Output the (X, Y) coordinate of the center of the cell containing the given text.  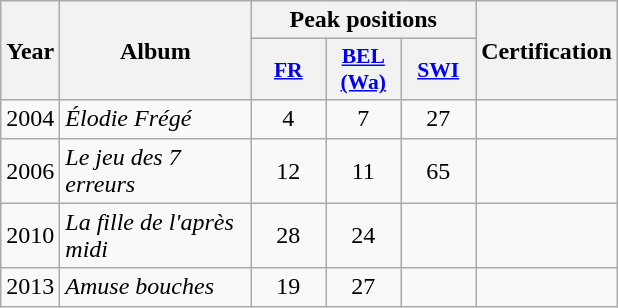
Year (30, 50)
2004 (30, 119)
BEL (Wa) (364, 70)
7 (364, 119)
Certification (547, 50)
2006 (30, 170)
2010 (30, 236)
La fille de l'après midi (156, 236)
Élodie Frégé (156, 119)
Amuse bouches (156, 287)
Peak positions (364, 20)
SWI (438, 70)
Album (156, 50)
11 (364, 170)
2013 (30, 287)
65 (438, 170)
FR (288, 70)
28 (288, 236)
4 (288, 119)
12 (288, 170)
Le jeu des 7 erreurs (156, 170)
24 (364, 236)
19 (288, 287)
